Locate the cell with the specified text and output its [x, y] center coordinate. 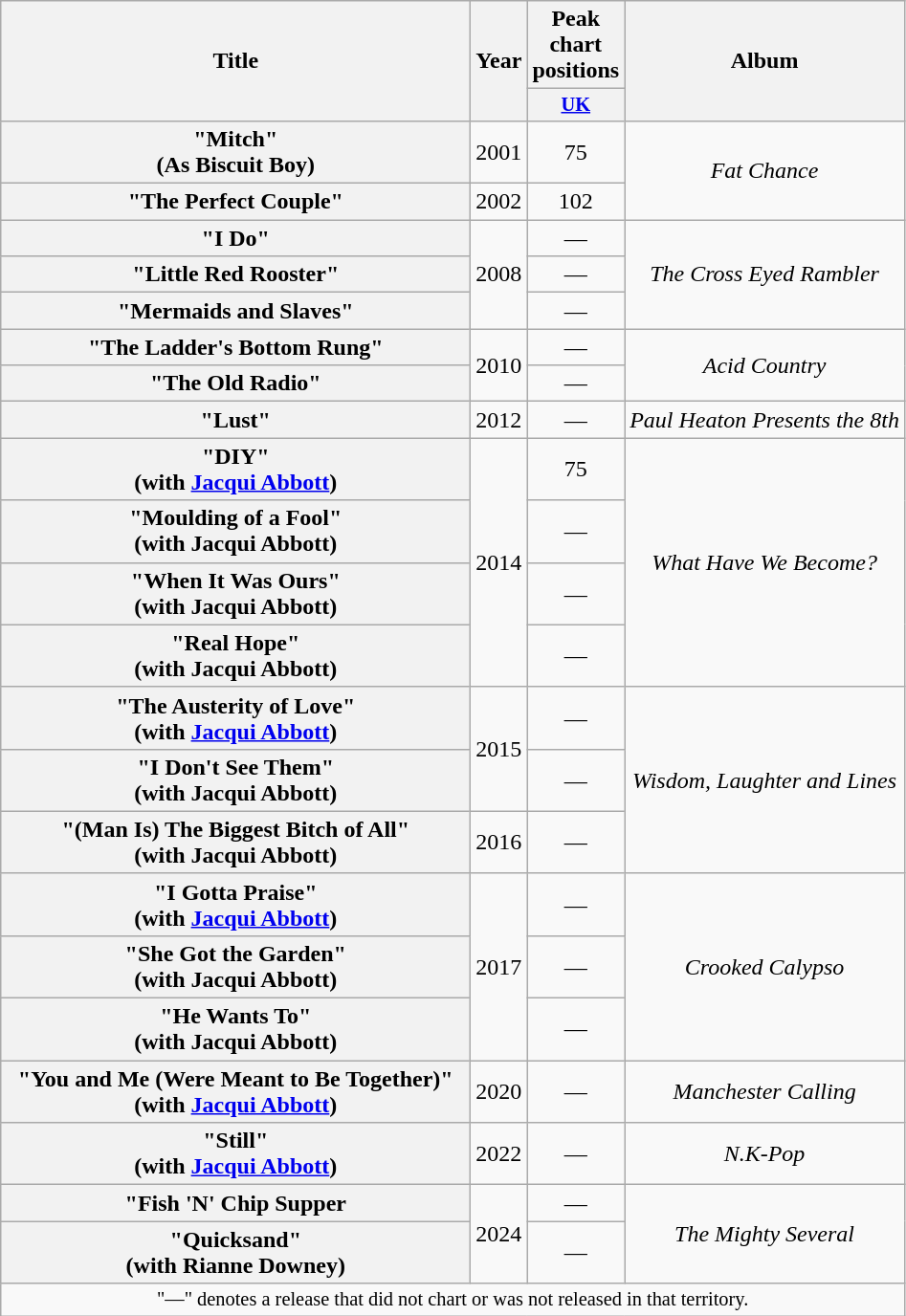
Paul Heaton Presents the 8th [765, 420]
"Lust" [235, 420]
"The Old Radio" [235, 384]
2022 [499, 1153]
"Little Red Rooster" [235, 274]
2020 [499, 1092]
The Mighty Several [765, 1234]
2015 [499, 749]
"When It Was Ours"(with Jacqui Abbott) [235, 593]
Crooked Calypso [765, 966]
"Real Hope"(with Jacqui Abbott) [235, 656]
"Quicksand"(with Rianne Downey) [235, 1253]
2012 [499, 420]
The Cross Eyed Rambler [765, 274]
2002 [499, 202]
Title [235, 61]
"DIY"(with Jacqui Abbott) [235, 469]
"You and Me (Were Meant to Be Together)"(with Jacqui Abbott) [235, 1092]
Album [765, 61]
"Still"(with Jacqui Abbott) [235, 1153]
"She Got the Garden"(with Jacqui Abbott) [235, 966]
102 [576, 202]
2008 [499, 274]
Manchester Calling [765, 1092]
"Moulding of a Fool"(with Jacqui Abbott) [235, 532]
"The Ladder's Bottom Rung" [235, 347]
"Mitch"(As Biscuit Boy) [235, 151]
"I Do" [235, 238]
"The Perfect Couple" [235, 202]
Year [499, 61]
2017 [499, 966]
2001 [499, 151]
What Have We Become? [765, 562]
"I Gotta Praise"(with Jacqui Abbott) [235, 905]
2024 [499, 1234]
"—" denotes a release that did not chart or was not released in that territory. [453, 1300]
"He Wants To"(with Jacqui Abbott) [235, 1029]
"Mermaids and Slaves" [235, 311]
2010 [499, 365]
"Fish 'N' Chip Supper [235, 1203]
Fat Chance [765, 170]
2014 [499, 562]
"(Man Is) The Biggest Bitch of All"(with Jacqui Abbott) [235, 842]
UK [576, 105]
Wisdom, Laughter and Lines [765, 780]
"The Austerity of Love"(with Jacqui Abbott) [235, 717]
Acid Country [765, 365]
2016 [499, 842]
N.K-Pop [765, 1153]
"I Don't See Them"(with Jacqui Abbott) [235, 780]
Peak chart positions [576, 45]
